From the cell containing the given text, extract its center point as [x, y] coordinate. 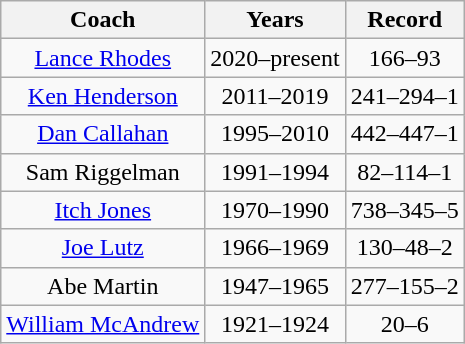
738–345–5 [404, 210]
1970–1990 [275, 210]
Dan Callahan [103, 134]
Itch Jones [103, 210]
442–447–1 [404, 134]
Ken Henderson [103, 96]
241–294–1 [404, 96]
Sam Riggelman [103, 172]
1947–1965 [275, 286]
Coach [103, 20]
Years [275, 20]
130–48–2 [404, 248]
William McAndrew [103, 324]
1991–1994 [275, 172]
82–114–1 [404, 172]
Record [404, 20]
Joe Lutz [103, 248]
Lance Rhodes [103, 58]
166–93 [404, 58]
2020–present [275, 58]
20–6 [404, 324]
2011–2019 [275, 96]
1966–1969 [275, 248]
1995–2010 [275, 134]
1921–1924 [275, 324]
277–155–2 [404, 286]
Abe Martin [103, 286]
